Capture the cell that displays the provided text and extract its (X, Y) central coordinate. 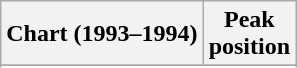
Chart (1993–1994) (102, 34)
Peakposition (249, 34)
